From the cell containing the given text, extract its center point as (X, Y) coordinate. 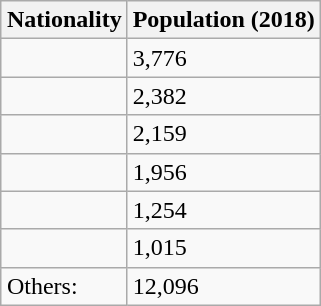
2,382 (224, 96)
1,254 (224, 210)
1,956 (224, 172)
Nationality (64, 20)
3,776 (224, 58)
2,159 (224, 134)
Population (2018) (224, 20)
1,015 (224, 248)
Others: (64, 286)
12,096 (224, 286)
